Extract the [x, y] coordinate from the center of the cell holding the provided text.  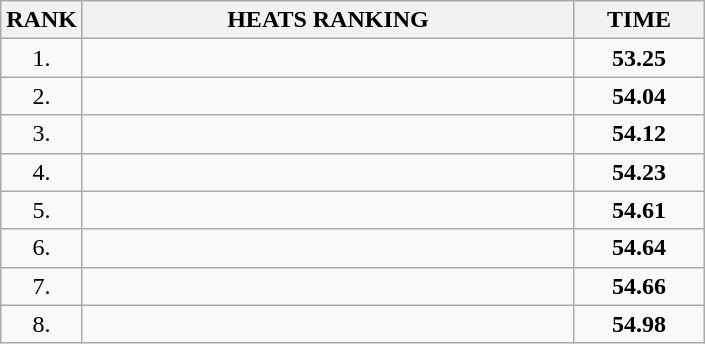
1. [42, 58]
7. [42, 286]
5. [42, 210]
HEATS RANKING [328, 20]
54.61 [640, 210]
2. [42, 96]
54.66 [640, 286]
54.12 [640, 134]
TIME [640, 20]
54.23 [640, 172]
54.04 [640, 96]
8. [42, 324]
3. [42, 134]
54.64 [640, 248]
54.98 [640, 324]
6. [42, 248]
4. [42, 172]
53.25 [640, 58]
RANK [42, 20]
